From the cell containing the given text, extract its center point as [X, Y] coordinate. 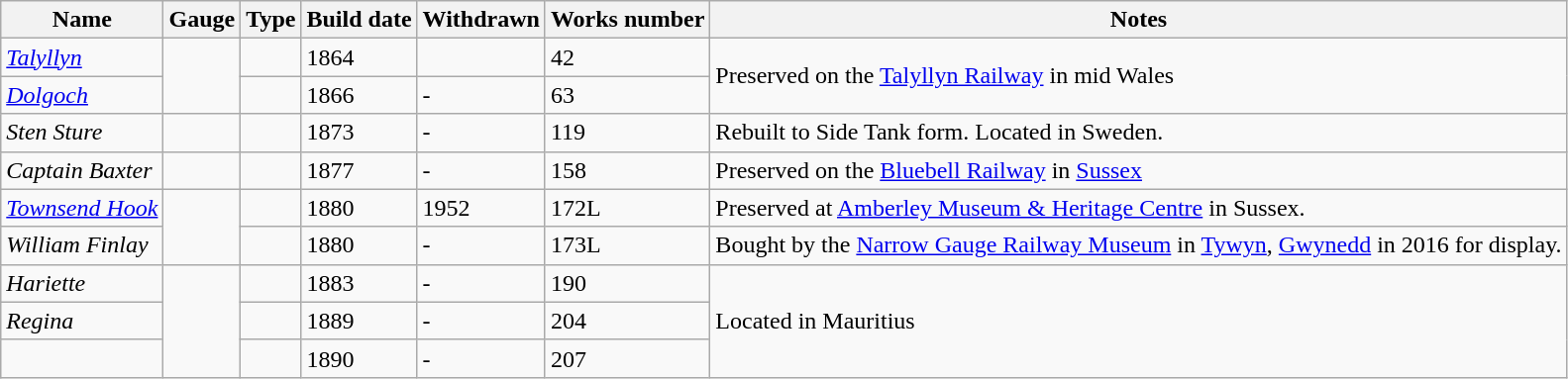
William Finlay [82, 245]
173L [627, 245]
Withdrawn [481, 20]
Preserved at Amberley Museum & Heritage Centre in Sussex. [1139, 208]
Dolgoch [82, 95]
Hariette [82, 283]
1889 [359, 321]
63 [627, 95]
Notes [1139, 20]
Rebuilt to Side Tank form. Located in Sweden. [1139, 133]
1866 [359, 95]
1864 [359, 57]
Located in Mauritius [1139, 321]
207 [627, 358]
Gauge [202, 20]
1890 [359, 358]
Talyllyn [82, 57]
Type [271, 20]
Townsend Hook [82, 208]
119 [627, 133]
Works number [627, 20]
172L [627, 208]
1877 [359, 170]
Regina [82, 321]
Sten Sture [82, 133]
158 [627, 170]
Bought by the Narrow Gauge Railway Museum in Tywyn, Gwynedd in 2016 for display. [1139, 245]
Name [82, 20]
Preserved on the Bluebell Railway in Sussex [1139, 170]
1883 [359, 283]
1952 [481, 208]
Captain Baxter [82, 170]
1873 [359, 133]
42 [627, 57]
Preserved on the Talyllyn Railway in mid Wales [1139, 76]
204 [627, 321]
Build date [359, 20]
190 [627, 283]
